Return (x, y) of the center of cell containing provided text 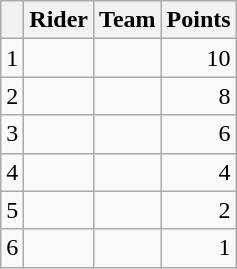
10 (198, 58)
8 (198, 96)
5 (12, 210)
Points (198, 20)
Team (128, 20)
3 (12, 134)
Rider (59, 20)
